Return the [x, y] coordinate for the center point of the cell that contains the specified text.  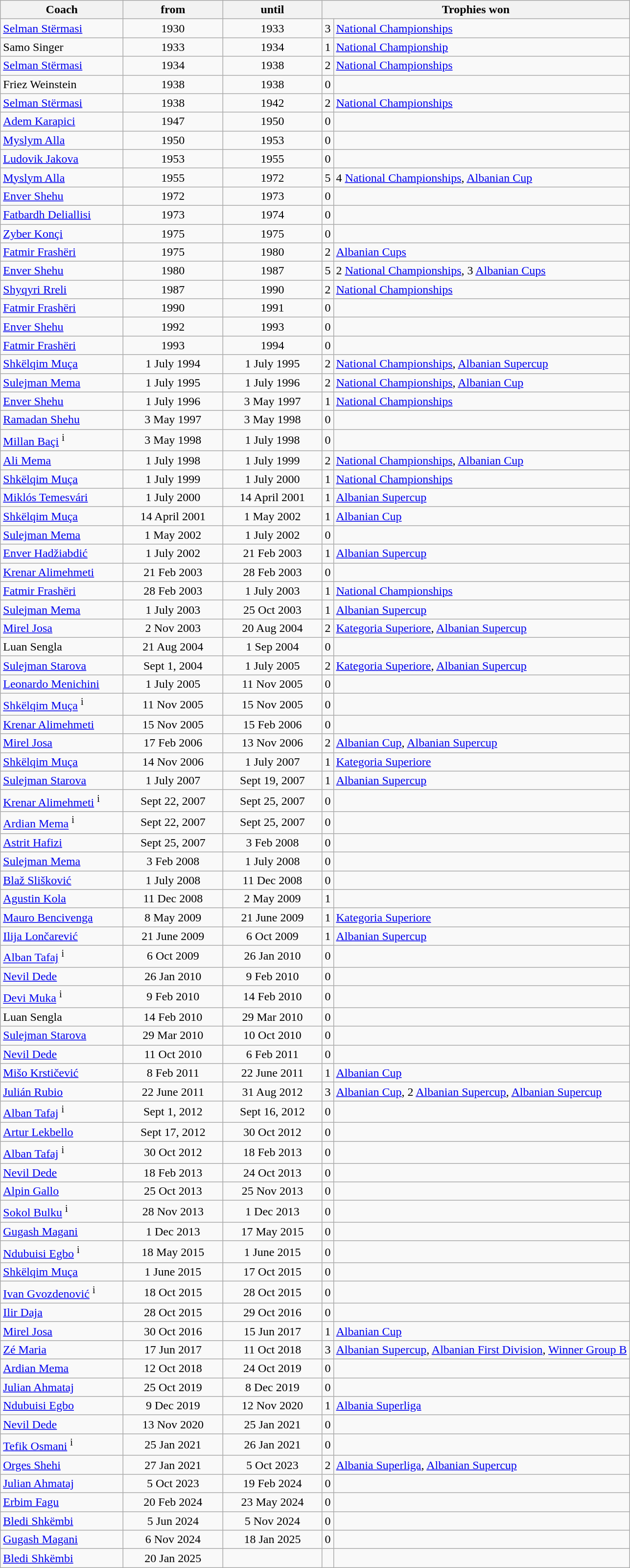
29 Oct 2016 [272, 1312]
Samo Singer [62, 47]
1991 [272, 308]
18 May 2015 [173, 1252]
26 Jan 2021 [272, 1445]
1992 [173, 327]
25 Oct 2003 [272, 609]
Ali Mema [62, 460]
Ardian Mema i [62, 823]
Miklós Temesvári [62, 498]
Devi Muka i [62, 996]
5 Jun 2024 [173, 1521]
Ndubuisi Egbo [62, 1406]
23 May 2024 [272, 1502]
Ilir Daja [62, 1312]
9 Dec 2019 [173, 1406]
Millan Baçi i [62, 440]
5 Nov 2024 [272, 1521]
28 Nov 2013 [173, 1212]
until [272, 10]
Ramadan Shehu [62, 420]
12 Oct 2018 [173, 1369]
8 Feb 2011 [173, 1073]
1942 [272, 103]
Ilija Lončarević [62, 936]
Mauro Bencivenga [62, 917]
Sokol Bulku i [62, 1212]
8 May 2009 [173, 917]
1974 [272, 215]
Tefik Osmani i [62, 1445]
15 Jun 2017 [272, 1331]
Julián Rubio [62, 1091]
17 May 2015 [272, 1231]
Ludovik Jakova [62, 159]
6 Feb 2011 [272, 1054]
1930 [173, 28]
15 Feb 2006 [272, 724]
Albania Superliga [482, 1406]
Shyqyri Rreli [62, 289]
6 Nov 2024 [173, 1540]
Ndubuisi Egbo i [62, 1252]
Ardian Mema [62, 1369]
Albanian Cups [482, 252]
Zyber Konçi [62, 234]
Sept 16, 2012 [272, 1112]
Enver Hadžiabdić [62, 554]
25 Nov 2013 [272, 1191]
2 Nov 2003 [173, 628]
20 Aug 2004 [272, 628]
National Championship [482, 47]
from [173, 10]
13 Nov 2020 [173, 1424]
Coach [62, 10]
Albanian Cup, 2 Albanian Supercup, Albanian Supercup [482, 1091]
Artur Lekbello [62, 1132]
2 National Championships, 3 Albanian Cups [482, 271]
25 Oct 2013 [173, 1191]
1 July 1994 [173, 364]
1994 [272, 345]
Agustin Kola [62, 899]
Albania Superliga, Albanian Supercup [482, 1465]
Fatbardh Deliallisi [62, 215]
Mišo Krstičević [62, 1073]
17 Oct 2015 [272, 1272]
Sept 19, 2007 [272, 780]
Sept 17, 2012 [173, 1132]
30 Oct 2016 [173, 1331]
Shkëlqim Muça i [62, 704]
Ivan Gvozdenović i [62, 1292]
Albanian Cup, Albanian Supercup [482, 743]
27 Jan 2021 [173, 1465]
1 Sep 2004 [272, 647]
17 Feb 2006 [173, 743]
Friez Weinstein [62, 84]
11 Oct 2018 [272, 1350]
8 Dec 2019 [272, 1387]
Blaž Slišković [62, 880]
Sept 1, 2012 [173, 1112]
4 National Championships, Albanian Cup [482, 177]
11 Oct 2010 [173, 1054]
Astrit Hafizi [62, 843]
Leonardo Menichini [62, 684]
14 Nov 2006 [173, 762]
Zé Maria [62, 1350]
20 Jan 2025 [173, 1558]
21 Aug 2004 [173, 647]
Adem Karapici [62, 121]
Erbim Fagu [62, 1502]
Krenar Alimehmeti i [62, 800]
Sept 1, 2004 [173, 665]
Albanian Supercup, Albanian First Division, Winner Group B [482, 1350]
20 Feb 2024 [173, 1502]
12 Nov 2020 [272, 1406]
2 May 2009 [272, 899]
National Championships, Albanian Supercup [482, 364]
Alpin Gallo [62, 1191]
24 Oct 2019 [272, 1369]
25 Oct 2019 [173, 1387]
17 Jun 2017 [173, 1350]
19 Feb 2024 [272, 1483]
Trophies won [476, 10]
1947 [173, 121]
31 Aug 2012 [272, 1091]
18 Oct 2015 [173, 1292]
10 Oct 2010 [272, 1036]
24 Oct 2013 [272, 1172]
13 Nov 2006 [272, 743]
18 Jan 2025 [272, 1540]
Orges Shehi [62, 1465]
